Pinpoint the cell where the given text exists, returning its (X, Y) midpoint coordinate. 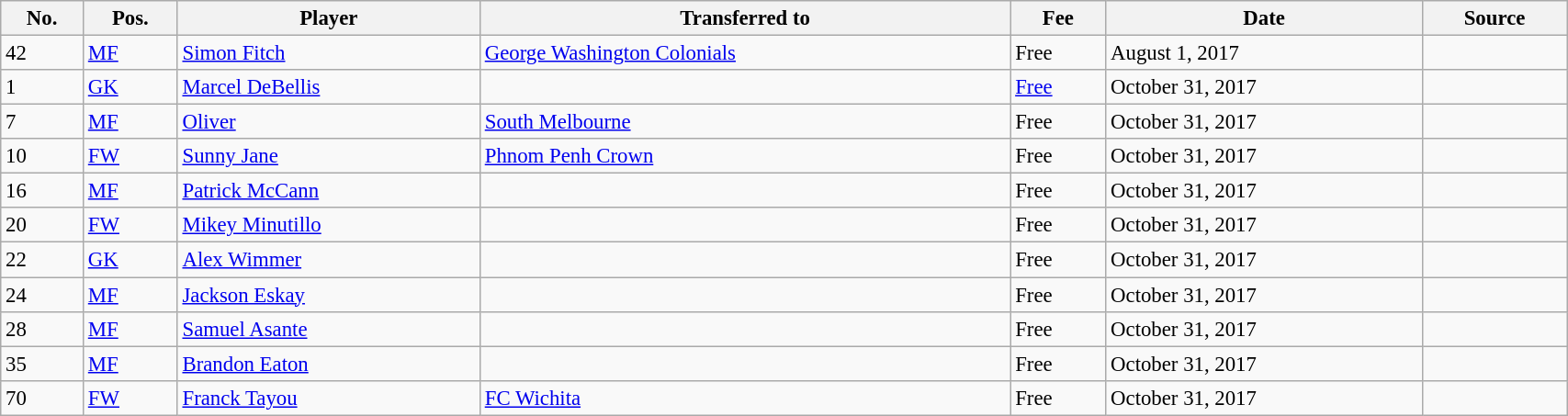
Patrick McCann (329, 191)
28 (42, 329)
1 (42, 87)
35 (42, 364)
Player (329, 18)
Source (1494, 18)
Pos. (130, 18)
Franck Tayou (329, 398)
7 (42, 122)
20 (42, 225)
Samuel Asante (329, 329)
42 (42, 53)
Transferred to (744, 18)
Phnom Penh Crown (744, 156)
No. (42, 18)
Simon Fitch (329, 53)
24 (42, 295)
Brandon Eaton (329, 364)
10 (42, 156)
Fee (1058, 18)
22 (42, 260)
Sunny Jane (329, 156)
August 1, 2017 (1264, 53)
Jackson Eskay (329, 295)
FC Wichita (744, 398)
Date (1264, 18)
Alex Wimmer (329, 260)
16 (42, 191)
Oliver (329, 122)
Mikey Minutillo (329, 225)
70 (42, 398)
George Washington Colonials (744, 53)
South Melbourne (744, 122)
Marcel DeBellis (329, 87)
